Scan for the cell matching the given text and deliver its [x, y] coordinate at center. 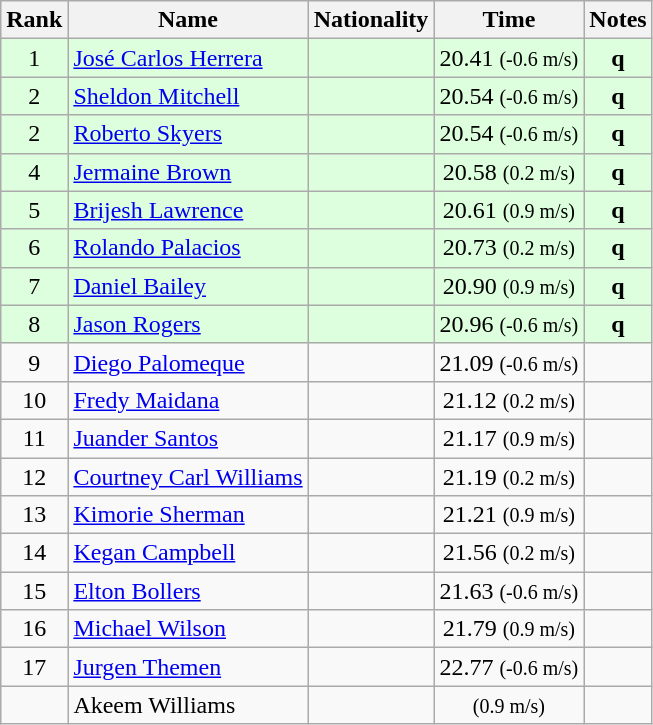
Time [509, 20]
14 [34, 553]
10 [34, 400]
Sheldon Mitchell [188, 96]
9 [34, 362]
Nationality [371, 20]
16 [34, 629]
6 [34, 248]
20.73 (0.2 m/s) [509, 248]
Roberto Skyers [188, 134]
Juander Santos [188, 438]
8 [34, 324]
Kimorie Sherman [188, 515]
7 [34, 286]
21.79 (0.9 m/s) [509, 629]
Rolando Palacios [188, 248]
20.96 (-0.6 m/s) [509, 324]
Courtney Carl Williams [188, 477]
21.63 (-0.6 m/s) [509, 591]
20.90 (0.9 m/s) [509, 286]
Akeem Williams [188, 705]
17 [34, 667]
1 [34, 58]
22.77 (-0.6 m/s) [509, 667]
20.41 (-0.6 m/s) [509, 58]
13 [34, 515]
Kegan Campbell [188, 553]
Jermaine Brown [188, 172]
José Carlos Herrera [188, 58]
21.21 (0.9 m/s) [509, 515]
Elton Bollers [188, 591]
21.56 (0.2 m/s) [509, 553]
Jurgen Themen [188, 667]
20.58 (0.2 m/s) [509, 172]
21.12 (0.2 m/s) [509, 400]
Name [188, 20]
12 [34, 477]
Rank [34, 20]
Jason Rogers [188, 324]
(0.9 m/s) [509, 705]
21.19 (0.2 m/s) [509, 477]
5 [34, 210]
Brijesh Lawrence [188, 210]
4 [34, 172]
21.17 (0.9 m/s) [509, 438]
Diego Palomeque [188, 362]
Michael Wilson [188, 629]
Daniel Bailey [188, 286]
11 [34, 438]
15 [34, 591]
Fredy Maidana [188, 400]
20.61 (0.9 m/s) [509, 210]
21.09 (-0.6 m/s) [509, 362]
Notes [618, 20]
